Return the [x, y] coordinate for the center point of the cell that contains the specified text.  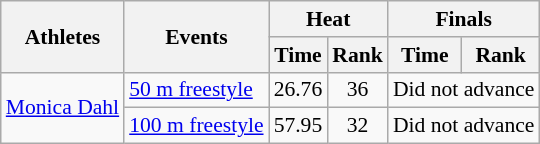
50 m freestyle [196, 90]
26.76 [298, 90]
Athletes [62, 36]
Finals [464, 19]
36 [358, 90]
Heat [328, 19]
100 m freestyle [196, 126]
Events [196, 36]
Monica Dahl [62, 108]
57.95 [298, 126]
32 [358, 126]
